For the text-containing cell, return its midpoint in [x, y] coordinate format. 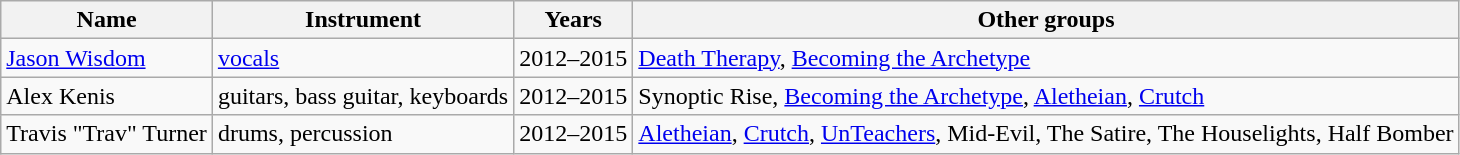
Instrument [362, 20]
Jason Wisdom [107, 58]
Travis "Trav" Turner [107, 134]
Alex Kenis [107, 96]
guitars, bass guitar, keyboards [362, 96]
Death Therapy, Becoming the Archetype [1046, 58]
Years [574, 20]
Aletheian, Crutch, UnTeachers, Mid-Evil, The Satire, The Houselights, Half Bomber [1046, 134]
drums, percussion [362, 134]
Name [107, 20]
vocals [362, 58]
Synoptic Rise, Becoming the Archetype, Aletheian, Crutch [1046, 96]
Other groups [1046, 20]
